Search for the cell housing the specified text and yield its [X, Y] center coordinate. 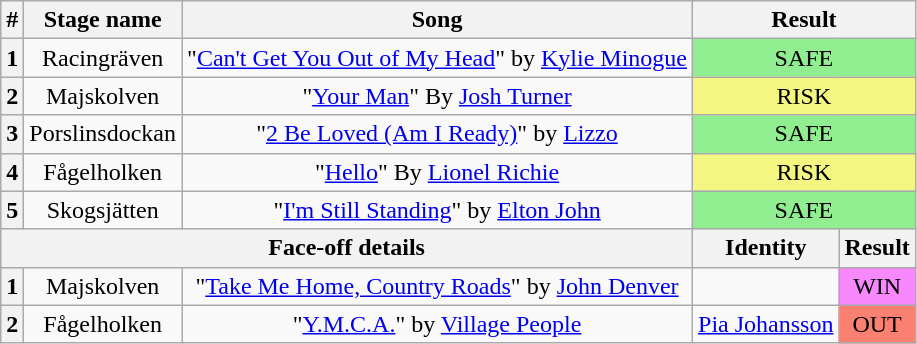
Porslinsdockan [103, 134]
Identity [766, 248]
Stage name [103, 20]
5 [12, 210]
Skogsjätten [103, 210]
"2 Be Loved (Am I Ready)" by Lizzo [438, 134]
"I'm Still Standing" by Elton John [438, 210]
WIN [877, 286]
"Can't Get You Out of My Head" by Kylie Minogue [438, 58]
3 [12, 134]
OUT [877, 324]
Pia Johansson [766, 324]
Song [438, 20]
"Y.M.C.A." by Village People [438, 324]
# [12, 20]
"Your Man" By Josh Turner [438, 96]
4 [12, 172]
"Take Me Home, Country Roads" by John Denver [438, 286]
"Hello" By Lionel Richie [438, 172]
Face-off details [347, 248]
Racingräven [103, 58]
